Find where the given text appears and provide that cell's center as (x, y) coordinate. 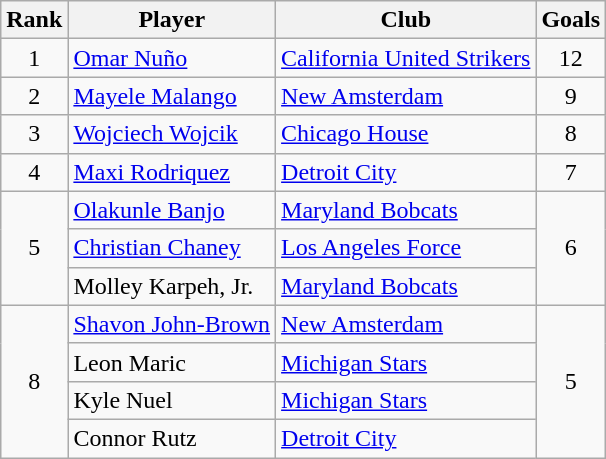
Los Angeles Force (406, 248)
Kyle Nuel (172, 400)
California United Strikers (406, 58)
Omar Nuño (172, 58)
Maxi Rodriquez (172, 172)
2 (34, 96)
4 (34, 172)
1 (34, 58)
Shavon John-Brown (172, 324)
12 (571, 58)
7 (571, 172)
Club (406, 20)
Chicago House (406, 134)
Goals (571, 20)
Player (172, 20)
Mayele Malango (172, 96)
Wojciech Wojcik (172, 134)
Connor Rutz (172, 438)
Rank (34, 20)
Molley Karpeh, Jr. (172, 286)
Christian Chaney (172, 248)
9 (571, 96)
Leon Maric (172, 362)
Olakunle Banjo (172, 210)
3 (34, 134)
6 (571, 248)
